From the cell containing the given text, extract its center point as (X, Y) coordinate. 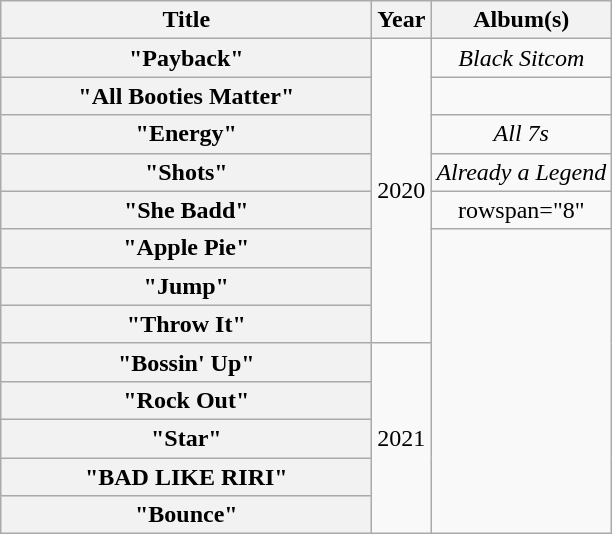
Album(s) (522, 20)
"Rock Out" (186, 400)
Title (186, 20)
Black Sitcom (522, 58)
"Apple Pie" (186, 248)
Year (402, 20)
"Star" (186, 438)
Already a Legend (522, 172)
"Bounce" (186, 515)
"BAD LIKE RIRI" (186, 477)
"She Badd" (186, 210)
"Energy" (186, 134)
rowspan="8" (522, 210)
2020 (402, 191)
"Bossin' Up" (186, 362)
"Payback" (186, 58)
"Shots" (186, 172)
"Jump" (186, 286)
"Throw It" (186, 324)
2021 (402, 438)
"All Booties Matter" (186, 96)
All 7s (522, 134)
